Locate the cell with the specified text and output its [x, y] center coordinate. 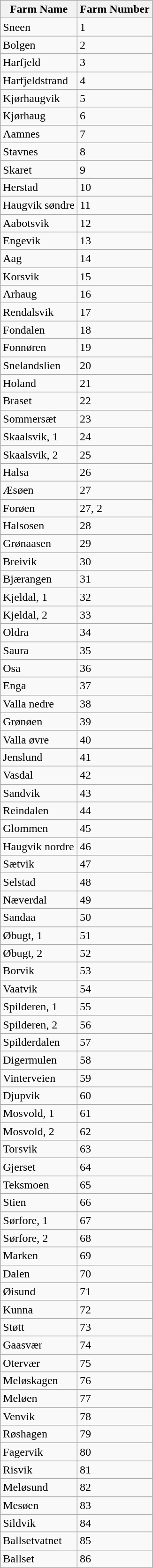
Risvik [39, 1470]
Otervær [39, 1363]
5 [115, 98]
Sildvik [39, 1523]
24 [115, 437]
Sørfore, 1 [39, 1220]
Snelandslien [39, 365]
71 [115, 1291]
12 [115, 223]
31 [115, 579]
Sommersæt [39, 419]
30 [115, 562]
Teksmoen [39, 1185]
21 [115, 383]
66 [115, 1203]
Aag [39, 259]
Bolgen [39, 45]
Øbugt, 1 [39, 935]
Grønaasen [39, 544]
Ballsetvatnet [39, 1541]
64 [115, 1167]
Skaalsvik, 2 [39, 454]
Saura [39, 650]
Digermulen [39, 1060]
Kjørhaugvik [39, 98]
55 [115, 1006]
Stien [39, 1203]
Sandvik [39, 793]
Enga [39, 686]
Skaalsvik, 1 [39, 437]
Rendalsvik [39, 312]
27 [115, 490]
45 [115, 829]
13 [115, 241]
Spilderdalen [39, 1042]
29 [115, 544]
Glommen [39, 829]
Haugvik nordre [39, 846]
Sætvik [39, 864]
Skaret [39, 169]
Stavnes [39, 152]
86 [115, 1559]
46 [115, 846]
20 [115, 365]
70 [115, 1274]
85 [115, 1541]
Meløsund [39, 1488]
76 [115, 1381]
Harfjeld [39, 63]
37 [115, 686]
34 [115, 633]
16 [115, 294]
78 [115, 1416]
Torsvik [39, 1149]
3 [115, 63]
Oldra [39, 633]
Farm Number [115, 9]
4 [115, 80]
Fonnøren [39, 348]
Næverdal [39, 900]
25 [115, 454]
18 [115, 330]
Herstad [39, 187]
44 [115, 811]
Røshagen [39, 1434]
Osa [39, 668]
58 [115, 1060]
Æsøen [39, 490]
7 [115, 134]
Selstad [39, 882]
Mesøen [39, 1505]
Valla øvre [39, 739]
Jenslund [39, 757]
8 [115, 152]
Braset [39, 401]
77 [115, 1399]
Harfjeldstrand [39, 80]
Farm Name [39, 9]
50 [115, 918]
42 [115, 775]
Aabotsvik [39, 223]
49 [115, 900]
40 [115, 739]
14 [115, 259]
27, 2 [115, 508]
Kunna [39, 1309]
51 [115, 935]
Forøen [39, 508]
Sandaa [39, 918]
62 [115, 1131]
69 [115, 1256]
67 [115, 1220]
Marken [39, 1256]
2 [115, 45]
Gjerset [39, 1167]
63 [115, 1149]
Valla nedre [39, 704]
28 [115, 526]
41 [115, 757]
80 [115, 1452]
36 [115, 668]
Spilderen, 1 [39, 1006]
Kjørhaug [39, 116]
Halsa [39, 472]
Djupvik [39, 1096]
Engevik [39, 241]
Arhaug [39, 294]
Fagervik [39, 1452]
73 [115, 1327]
53 [115, 971]
33 [115, 615]
47 [115, 864]
Korsvik [39, 277]
79 [115, 1434]
Grønøen [39, 722]
6 [115, 116]
Vaatvik [39, 989]
61 [115, 1114]
1 [115, 27]
57 [115, 1042]
Haugvik søndre [39, 205]
56 [115, 1024]
83 [115, 1505]
74 [115, 1345]
19 [115, 348]
Meløskagen [39, 1381]
54 [115, 989]
Støtt [39, 1327]
65 [115, 1185]
84 [115, 1523]
Fondalen [39, 330]
Spilderen, 2 [39, 1024]
17 [115, 312]
Sørfore, 2 [39, 1238]
26 [115, 472]
72 [115, 1309]
Kjeldal, 1 [39, 597]
Dalen [39, 1274]
59 [115, 1078]
9 [115, 169]
Holand [39, 383]
23 [115, 419]
Ballset [39, 1559]
Øbugt, 2 [39, 953]
Vasdal [39, 775]
Reindalen [39, 811]
15 [115, 277]
35 [115, 650]
10 [115, 187]
Aamnes [39, 134]
38 [115, 704]
39 [115, 722]
Gaasvær [39, 1345]
Bjærangen [39, 579]
68 [115, 1238]
Øisund [39, 1291]
Kjeldal, 2 [39, 615]
43 [115, 793]
Venvik [39, 1416]
32 [115, 597]
Halsosen [39, 526]
Mosvold, 1 [39, 1114]
Breivik [39, 562]
48 [115, 882]
75 [115, 1363]
Borvik [39, 971]
52 [115, 953]
60 [115, 1096]
81 [115, 1470]
Mosvold, 2 [39, 1131]
Sneen [39, 27]
Vinterveien [39, 1078]
Meløen [39, 1399]
82 [115, 1488]
22 [115, 401]
11 [115, 205]
